Extract the (x, y) coordinate from the center of the cell holding the provided text.  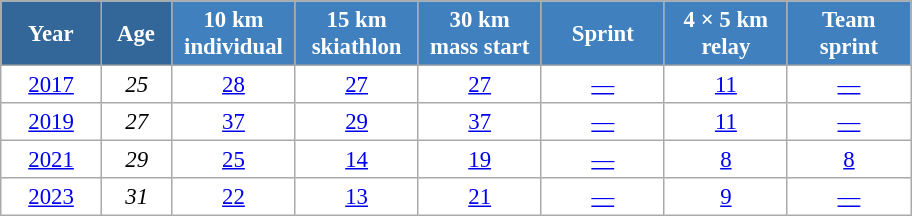
2021 (52, 160)
Year (52, 34)
4 × 5 km relay (726, 34)
19 (480, 160)
2017 (52, 85)
Sprint (602, 34)
21 (480, 197)
14 (356, 160)
9 (726, 197)
10 km individual (234, 34)
28 (234, 85)
30 km mass start (480, 34)
Age (136, 34)
2019 (52, 122)
22 (234, 197)
13 (356, 197)
Team sprint (848, 34)
2023 (52, 197)
31 (136, 197)
15 km skiathlon (356, 34)
